Extract the [X, Y] coordinate from the center of the cell holding the provided text.  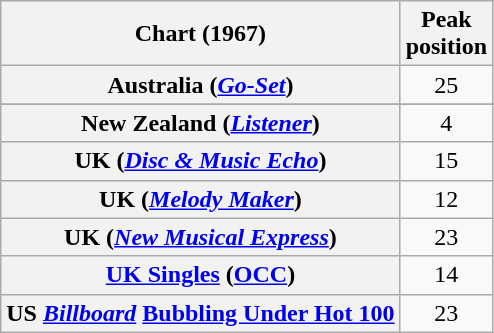
14 [446, 275]
UK (Melody Maker) [200, 199]
12 [446, 199]
UK Singles (OCC) [200, 275]
US Billboard Bubbling Under Hot 100 [200, 313]
New Zealand (Listener) [200, 123]
Peakposition [446, 34]
UK (Disc & Music Echo) [200, 161]
UK (New Musical Express) [200, 237]
Australia (Go-Set) [200, 85]
15 [446, 161]
Chart (1967) [200, 34]
4 [446, 123]
25 [446, 85]
